Detect which cell encompasses the target text, then output its [X, Y] center coordinate. 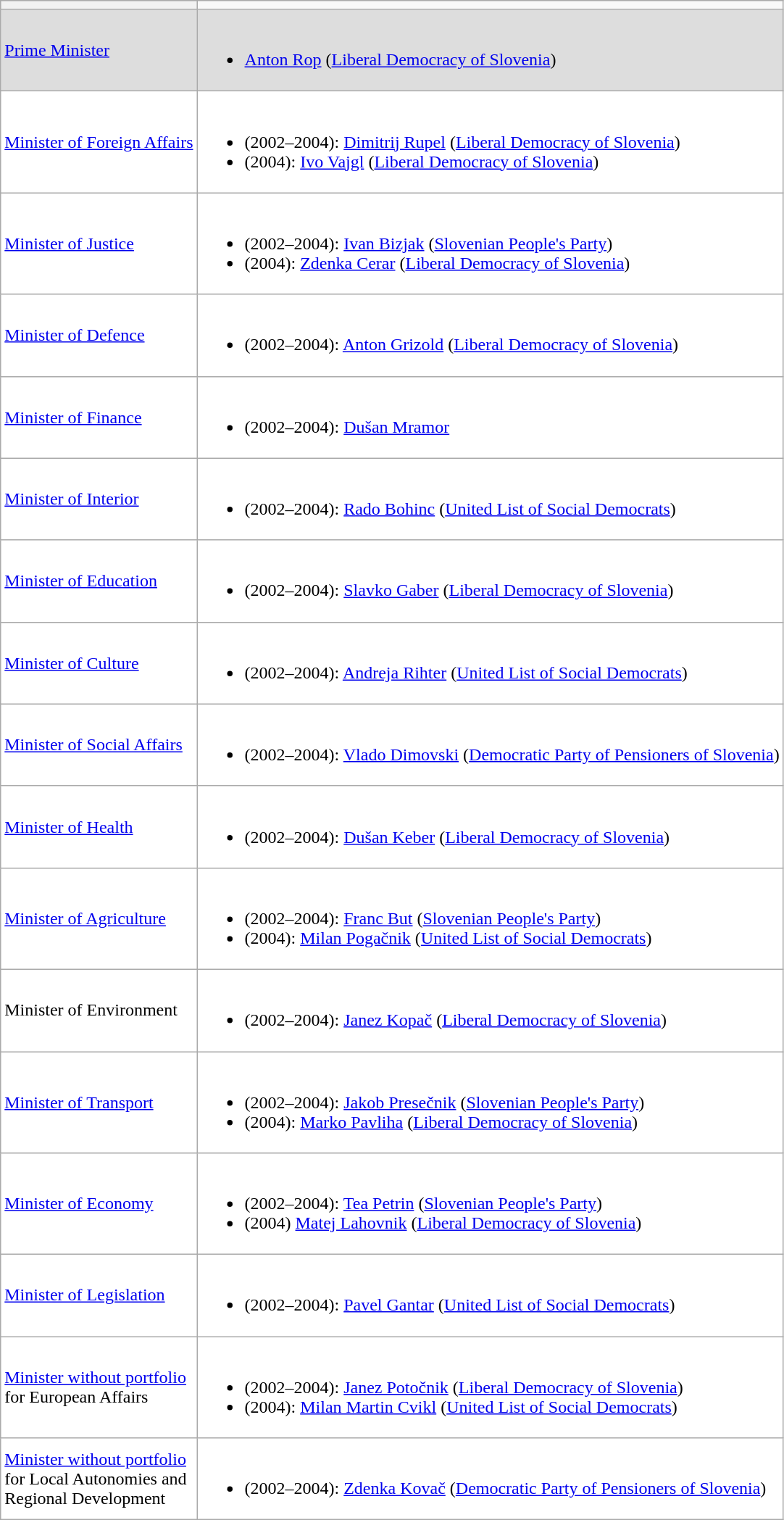
(2002–2004): Ivan Bizjak (Slovenian People's Party)(2004): Zdenka Cerar (Liberal Democracy of Slovenia) [490, 244]
(2002–2004): Janez Kopač (Liberal Democracy of Slovenia) [490, 1010]
Minister of Environment [99, 1010]
Minister of Culture [99, 663]
Minister of Foreign Affairs [99, 142]
Anton Rop (Liberal Democracy of Slovenia) [490, 51]
(2002–2004): Tea Petrin (Slovenian People's Party)(2004) Matej Lahovnik (Liberal Democracy of Slovenia) [490, 1204]
(2002–2004): Anton Grizold (Liberal Democracy of Slovenia) [490, 335]
(2002–2004): Dušan Mramor [490, 418]
Minister without portfolio for Local Autonomies and Regional Development [99, 1479]
Minister of Health [99, 826]
Minister of Interior [99, 499]
Minister of Legislation [99, 1296]
Minister of Defence [99, 335]
Minister of Finance [99, 418]
(2002–2004): Slavko Gaber (Liberal Democracy of Slovenia) [490, 581]
(2002–2004): Janez Potočnik (Liberal Democracy of Slovenia)(2004): Milan Martin Cvikl (United List of Social Democrats) [490, 1387]
Minister of Social Affairs [99, 745]
(2002–2004): Zdenka Kovač (Democratic Party of Pensioners of Slovenia) [490, 1479]
(2002–2004): Franc But (Slovenian People's Party)(2004): Milan Pogačnik (United List of Social Democrats) [490, 918]
(2002–2004): Rado Bohinc (United List of Social Democrats) [490, 499]
Minister of Education [99, 581]
(2002–2004): Vlado Dimovski (Democratic Party of Pensioners of Slovenia) [490, 745]
Prime Minister [99, 51]
Minister without portfolio for European Affairs [99, 1387]
(2002–2004): Pavel Gantar (United List of Social Democrats) [490, 1296]
Minister of Justice [99, 244]
Minister of Transport [99, 1102]
(2002–2004): Dimitrij Rupel (Liberal Democracy of Slovenia)(2004): Ivo Vajgl (Liberal Democracy of Slovenia) [490, 142]
Minister of Economy [99, 1204]
(2002–2004): Jakob Presečnik (Slovenian People's Party)(2004): Marko Pavliha (Liberal Democracy of Slovenia) [490, 1102]
Minister of Agriculture [99, 918]
(2002–2004): Dušan Keber (Liberal Democracy of Slovenia) [490, 826]
(2002–2004): Andreja Rihter (United List of Social Democrats) [490, 663]
